Identify which cell holds the provided text, then report its (X, Y) central coordinate. 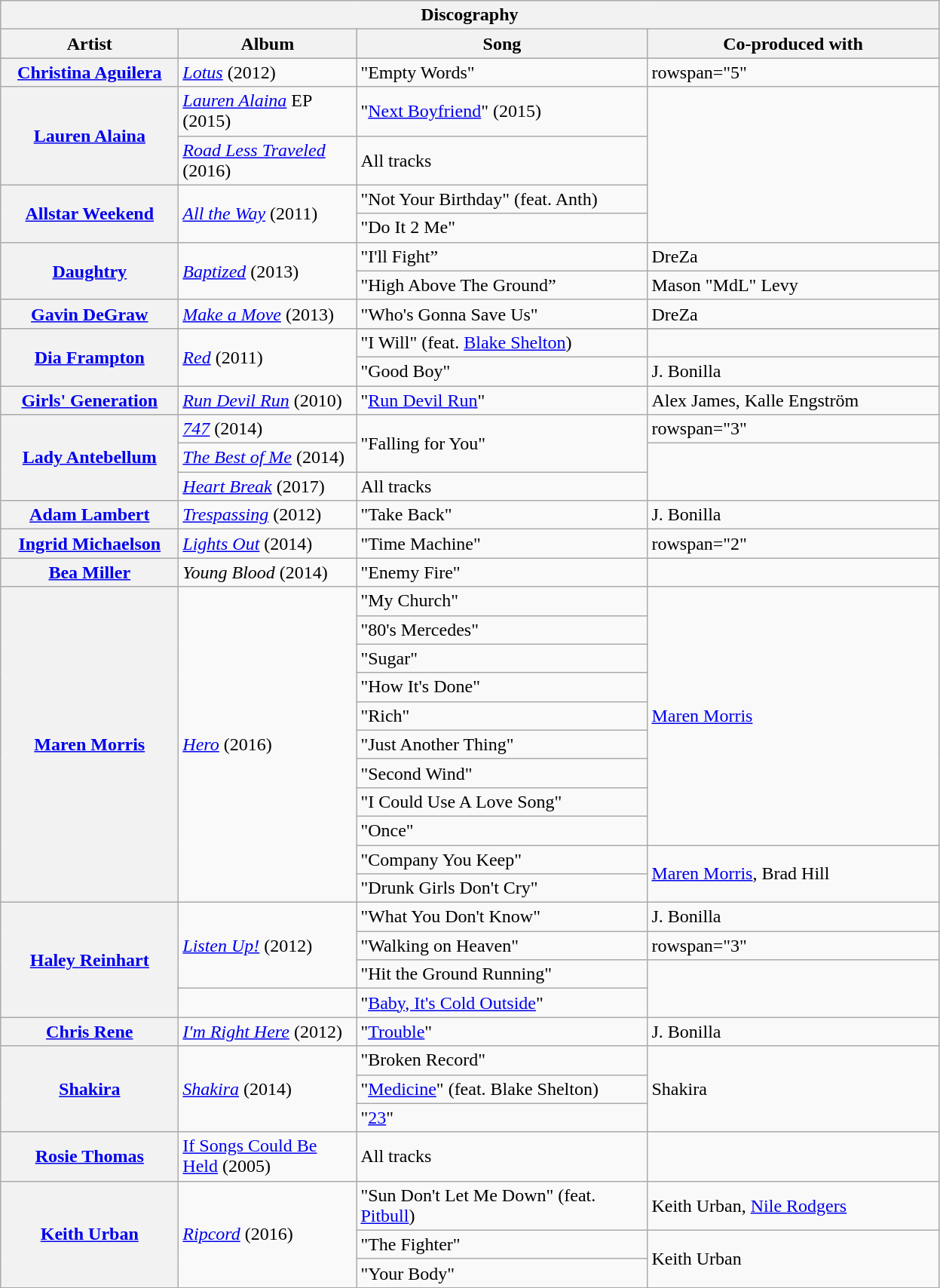
"Time Machine" (502, 544)
Chris Rene (90, 1032)
Run Devil Run (2010) (268, 400)
Lauren Alaina EP (2015) (268, 112)
The Best of Me (2014) (268, 458)
Christina Aguilera (90, 72)
"The Fighter" (502, 1244)
"Good Boy" (502, 371)
"Second Wind" (502, 773)
"Once" (502, 830)
Young Blood (2014) (268, 572)
"What You Don't Know" (502, 917)
"Take Back" (502, 515)
Alex James, Kalle Engström (793, 400)
Rosie Thomas (90, 1157)
"Baby, It's Cold Outside" (502, 1003)
Gavin DeGraw (90, 314)
"23" (502, 1118)
I'm Right Here (2012) (268, 1032)
Keith Urban, Nile Rodgers (793, 1205)
Girls' Generation (90, 400)
"Hit the Ground Running" (502, 974)
If Songs Could Be Held (2005) (268, 1157)
"I Will" (feat. Blake Shelton) (502, 342)
Lauren Alaina (90, 136)
Baptized (2013) (268, 271)
Song (502, 44)
Red (2011) (268, 357)
Mason "MdL" Levy (793, 285)
Daughtry (90, 271)
Make a Move (2013) (268, 314)
Heart Break (2017) (268, 486)
Ingrid Michaelson (90, 544)
rowspan="5" (793, 72)
"80's Mercedes" (502, 630)
"Falling for You" (502, 443)
"Next Boyfriend" (2015) (502, 112)
"I Could Use A Love Song" (502, 802)
Co-produced with (793, 44)
747 (2014) (268, 429)
Lady Antebellum (90, 458)
Adam Lambert (90, 515)
"Walking on Heaven" (502, 946)
"Trouble" (502, 1032)
Dia Frampton (90, 357)
"Rich" (502, 716)
Bea Miller (90, 572)
Haley Reinhart (90, 960)
"High Above The Ground” (502, 285)
"Sun Don't Let Me Down" (feat. Pitbull) (502, 1205)
"Your Body" (502, 1273)
Artist (90, 44)
Shakira (2014) (268, 1089)
"I'll Fight” (502, 256)
"Run Devil Run" (502, 400)
"Just Another Thing" (502, 744)
Trespassing (2012) (268, 515)
Maren Morris, Brad Hill (793, 873)
"Who's Gonna Save Us" (502, 314)
"My Church" (502, 601)
"How It's Done" (502, 687)
Lights Out (2014) (268, 544)
Allstar Weekend (90, 213)
"Empty Words" (502, 72)
"Do It 2 Me" (502, 228)
All the Way (2011) (268, 213)
"Sugar" (502, 658)
"Company You Keep" (502, 859)
Road Less Traveled (2016) (268, 160)
Album (268, 44)
Listen Up! (2012) (268, 946)
"Not Your Birthday" (feat. Anth) (502, 199)
"Medicine" (feat. Blake Shelton) (502, 1089)
"Broken Record" (502, 1060)
Ripcord (2016) (268, 1234)
Hero (2016) (268, 745)
rowspan="2" (793, 544)
"Enemy Fire" (502, 572)
"Drunk Girls Don't Cry" (502, 888)
Discography (470, 15)
Lotus (2012) (268, 72)
